Return [x, y] of the center of cell containing provided text 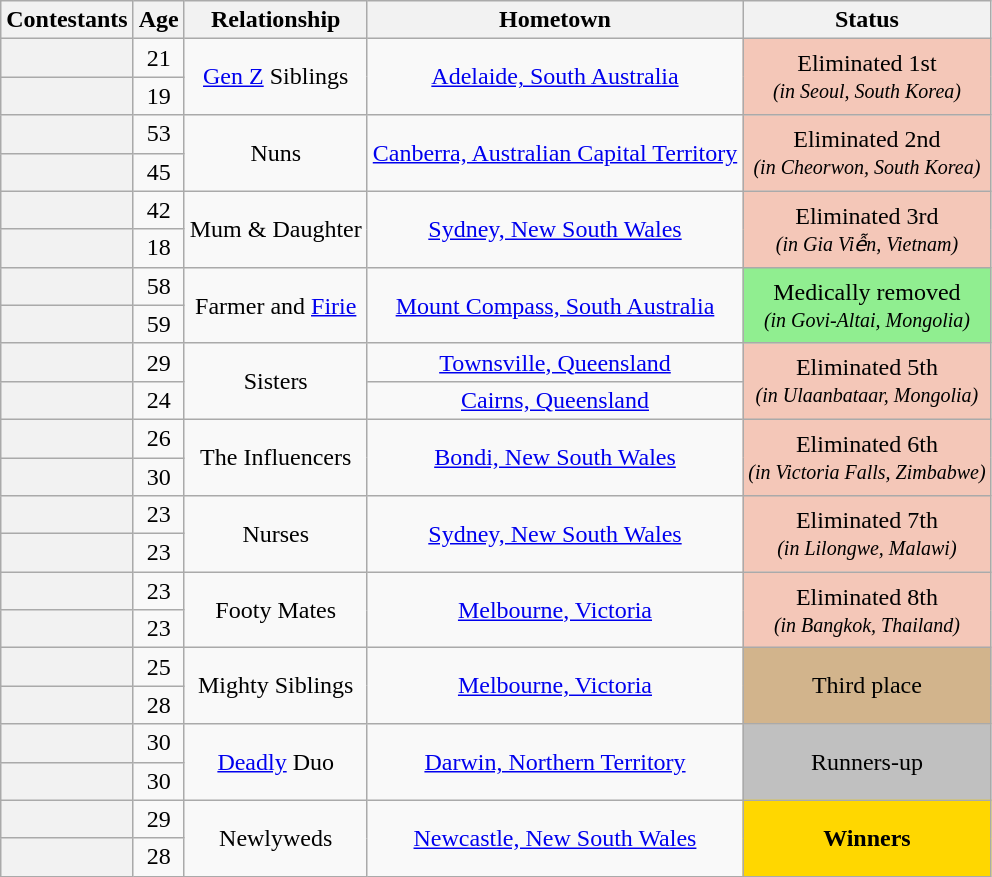
Gen Z Siblings [276, 77]
Eliminated 2nd(in Cheorwon, South Korea) [867, 153]
Age [158, 20]
53 [158, 134]
Contestants [67, 20]
Third place [867, 686]
59 [158, 324]
Footy Mates [276, 610]
Status [867, 20]
Relationship [276, 20]
Newcastle, New South Wales [554, 838]
Mount Compass, South Australia [554, 305]
Mighty Siblings [276, 686]
45 [158, 172]
42 [158, 210]
25 [158, 667]
Adelaide, South Australia [554, 77]
Cairns, Queensland [554, 400]
Deadly Duo [276, 762]
Eliminated 8th(in Bangkok, Thailand) [867, 610]
Mum & Daughter [276, 229]
Eliminated 7th(in Lilongwe, Malawi) [867, 534]
Newlyweds [276, 838]
24 [158, 400]
The Influencers [276, 457]
Medically removed(in Govi-Altai, Mongolia) [867, 305]
Nurses [276, 534]
Eliminated 5th(in Ulaanbataar, Mongolia) [867, 381]
58 [158, 286]
Nuns [276, 153]
Townsville, Queensland [554, 362]
Eliminated 6th(in Victoria Falls, Zimbabwe) [867, 457]
Eliminated 3rd(in Gia Viễn, Vietnam) [867, 229]
Hometown [554, 20]
26 [158, 438]
Winners [867, 838]
21 [158, 58]
Eliminated 1st(in Seoul, South Korea) [867, 77]
Canberra, Australian Capital Territory [554, 153]
Bondi, New South Wales [554, 457]
Sisters [276, 381]
18 [158, 248]
Darwin, Northern Territory [554, 762]
Runners-up [867, 762]
Farmer and Firie [276, 305]
19 [158, 96]
